From the cell containing the given text, extract its center point as (X, Y) coordinate. 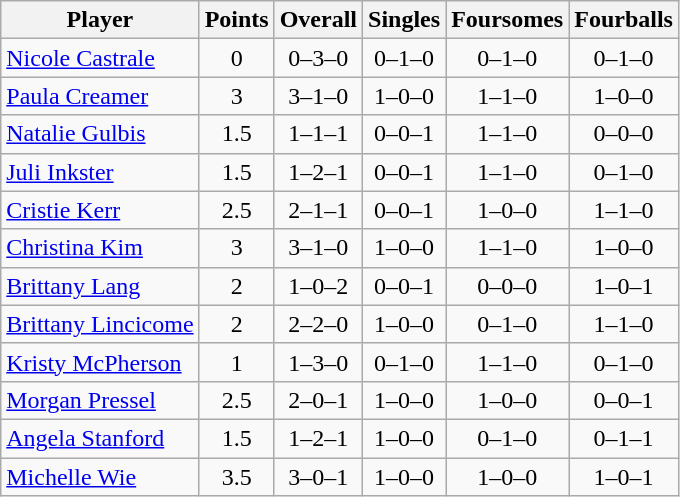
Juli Inkster (100, 172)
1–1–1 (318, 134)
Player (100, 20)
Foursomes (508, 20)
2–1–1 (318, 210)
Overall (318, 20)
Morgan Pressel (100, 400)
Christina Kim (100, 248)
Kristy McPherson (100, 362)
Paula Creamer (100, 96)
Angela Stanford (100, 438)
Fourballs (624, 20)
Cristie Kerr (100, 210)
2–2–0 (318, 324)
3–0–1 (318, 477)
1 (236, 362)
Michelle Wie (100, 477)
0 (236, 58)
Nicole Castrale (100, 58)
Natalie Gulbis (100, 134)
Brittany Lincicome (100, 324)
3.5 (236, 477)
0–3–0 (318, 58)
Brittany Lang (100, 286)
1–3–0 (318, 362)
Points (236, 20)
2–0–1 (318, 400)
1–0–2 (318, 286)
Singles (404, 20)
0–1–1 (624, 438)
